Locate the cell with the specified text and output its [X, Y] center coordinate. 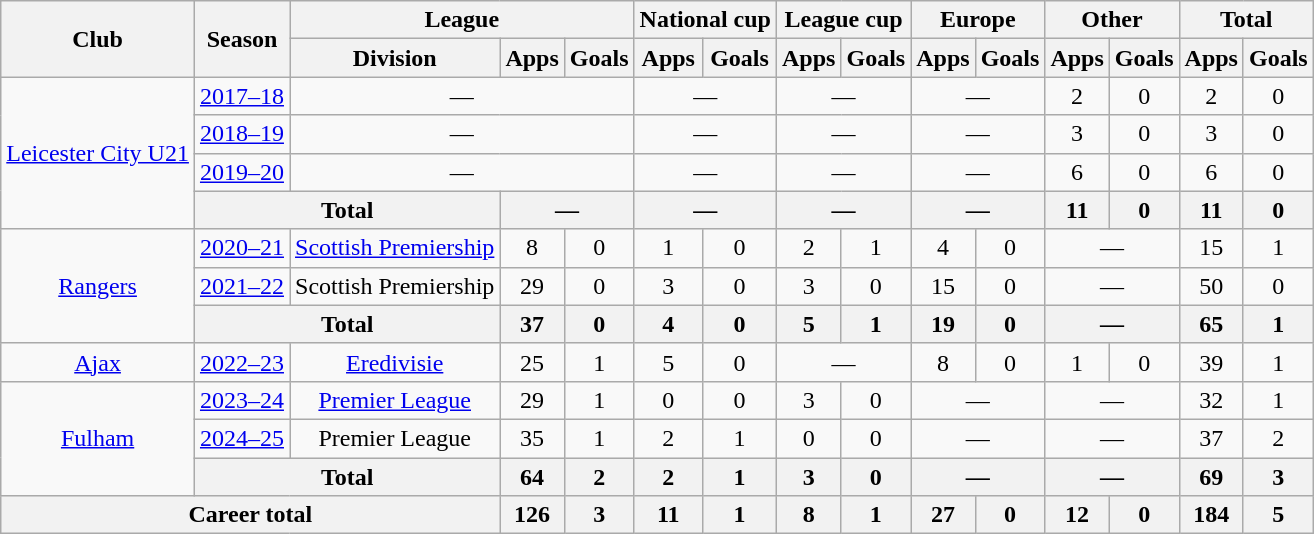
2020–21 [242, 248]
2021–22 [242, 286]
Rangers [98, 286]
Club [98, 39]
Ajax [98, 362]
65 [1211, 324]
69 [1211, 477]
Europe [978, 20]
Leicester City U21 [98, 153]
39 [1211, 362]
League [462, 20]
Eredivisie [395, 362]
27 [943, 515]
Fulham [98, 438]
184 [1211, 515]
National cup [705, 20]
50 [1211, 286]
12 [1077, 515]
32 [1211, 400]
2017–18 [242, 96]
64 [532, 477]
2018–19 [242, 134]
2023–24 [242, 400]
19 [943, 324]
2024–25 [242, 438]
2019–20 [242, 172]
35 [532, 438]
Division [395, 58]
League cup [844, 20]
Career total [250, 515]
2022–23 [242, 362]
25 [532, 362]
126 [532, 515]
Other [1112, 20]
Season [242, 39]
